Output the (x, y) coordinate of the center of the cell containing the given text.  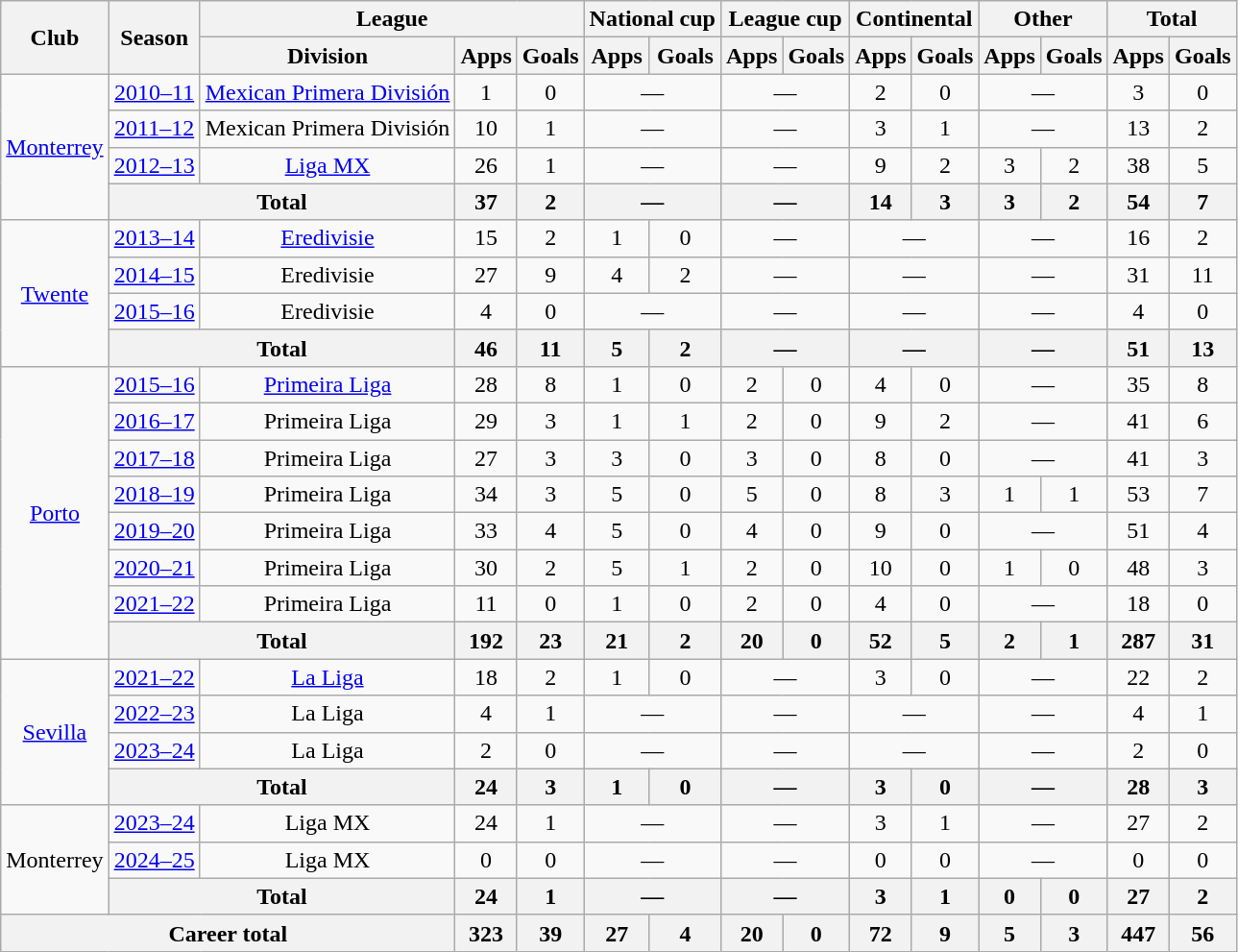
14 (881, 202)
Porto (55, 512)
2022–23 (154, 714)
2024–25 (154, 860)
2016–17 (154, 421)
53 (1138, 495)
15 (486, 238)
46 (486, 348)
38 (1138, 165)
2013–14 (154, 238)
Division (328, 56)
192 (486, 641)
33 (486, 531)
323 (486, 933)
30 (486, 568)
26 (486, 165)
Sevilla (55, 732)
2019–20 (154, 531)
2011–12 (154, 129)
Other (1043, 19)
2014–15 (154, 275)
23 (550, 641)
2020–21 (154, 568)
2017–18 (154, 458)
54 (1138, 202)
287 (1138, 641)
21 (617, 641)
34 (486, 495)
2010–11 (154, 92)
6 (1202, 421)
72 (881, 933)
29 (486, 421)
48 (1138, 568)
37 (486, 202)
Continental (914, 19)
39 (550, 933)
Twente (55, 293)
National cup (652, 19)
Career total (229, 933)
League cup (785, 19)
2012–13 (154, 165)
Season (154, 37)
52 (881, 641)
22 (1138, 677)
2018–19 (154, 495)
Club (55, 37)
35 (1138, 384)
56 (1202, 933)
447 (1138, 933)
League (392, 19)
16 (1138, 238)
